Determine the [X, Y] coordinate at the center of the cell enclosing the given text.  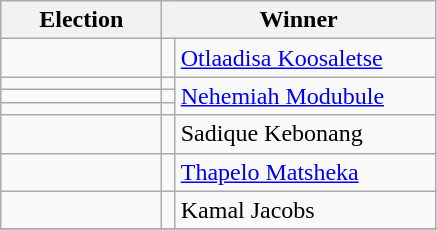
Kamal Jacobs [305, 210]
Winner [299, 20]
Thapelo Matsheka [305, 172]
Sadique Kebonang [305, 134]
Election [82, 20]
Nehemiah Modubule [305, 96]
Otlaadisa Koosaletse [305, 58]
